Capture the cell that displays the provided text and extract its [X, Y] central coordinate. 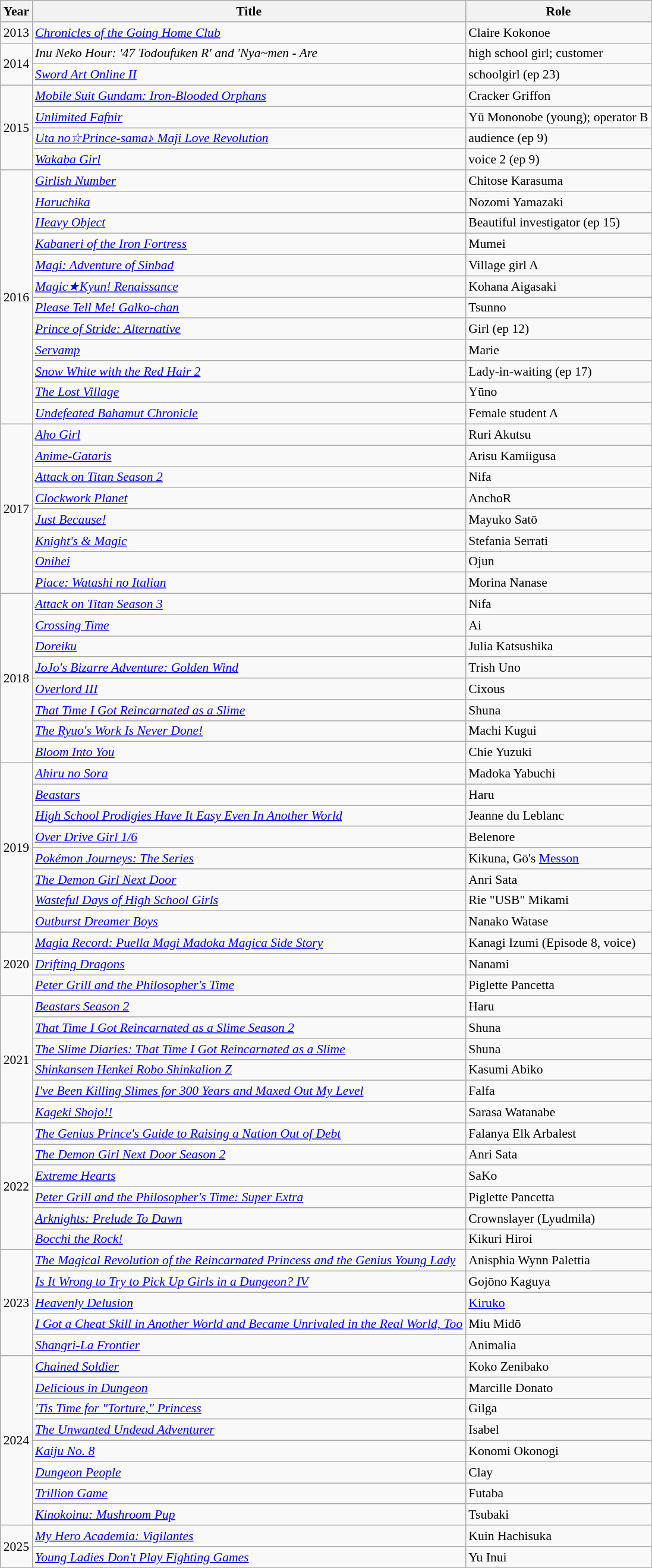
That Time I Got Reincarnated as a Slime Season 2 [248, 1028]
Kageki Shojo!! [248, 1113]
Kasumi Abiko [558, 1070]
The Lost Village [248, 392]
2021 [17, 1060]
Peter Grill and the Philosopher's Time [248, 985]
Onihei [248, 562]
'Tis Time for "Torture," Princess [248, 1409]
Role [558, 11]
The Genius Prince's Guide to Raising a Nation Out of Debt [248, 1134]
Julia Katsushika [558, 647]
Falfa [558, 1091]
Kikuna, Gō's Messon [558, 858]
Bloom Into You [248, 752]
Piace: Watashi no Italian [248, 583]
Magi: Adventure of Sinbad [248, 266]
Please Tell Me! Galko-chan [248, 308]
Trish Uno [558, 668]
Machi Kugui [558, 731]
Kuin Hachisuka [558, 1536]
The Demon Girl Next Door Season 2 [248, 1155]
Haruchika [248, 202]
Wasteful Days of High School Girls [248, 901]
Sword Art Online II [248, 75]
Chie Yuzuki [558, 752]
Cixous [558, 689]
I've Been Killing Slimes for 300 Years and Maxed Out My Level [248, 1091]
Peter Grill and the Philosopher's Time: Super Extra [248, 1197]
That Time I Got Reincarnated as a Slime [248, 710]
Ojun [558, 562]
Kaiju No. 8 [248, 1451]
Jeanne du Leblanc [558, 816]
Extreme Hearts [248, 1176]
2017 [17, 509]
Outburst Dreamer Boys [248, 922]
2014 [17, 64]
Attack on Titan Season 2 [248, 477]
The Unwanted Undead Adventurer [248, 1430]
Year [17, 11]
audience (ep 9) [558, 138]
Just Because! [248, 519]
Chitose Karasuma [558, 181]
2023 [17, 1303]
Kiruko [558, 1303]
AnchoR [558, 499]
Ai [558, 625]
Lady-in-waiting (ep 17) [558, 371]
Undefeated Bahamut Chronicle [248, 414]
Anime-Gataris [248, 456]
schoolgirl (ep 23) [558, 75]
2015 [17, 128]
Nanami [558, 964]
The Magical Revolution of the Reincarnated Princess and the Genius Young Lady [248, 1261]
Miu Midō [558, 1324]
Konomi Okonogi [558, 1451]
Futaba [558, 1494]
Rie "USB" Mikami [558, 901]
Chained Soldier [248, 1367]
Heavenly Delusion [248, 1303]
2018 [17, 679]
Mumei [558, 244]
Yū Mononobe (young); operator B [558, 117]
Girl (ep 12) [558, 329]
Dungeon People [248, 1472]
Uta no☆Prince-sama♪ Maji Love Revolution [248, 138]
2013 [17, 33]
Girlish Number [248, 181]
The Slime Diaries: That Time I Got Reincarnated as a Slime [248, 1049]
Isabel [558, 1430]
2024 [17, 1441]
Kanagi Izumi (Episode 8, voice) [558, 943]
Koko Zenibako [558, 1367]
Marie [558, 350]
Wakaba Girl [248, 160]
Pokémon Journeys: The Series [248, 858]
Is It Wrong to Try to Pick Up Girls in a Dungeon? IV [248, 1282]
Tsunno [558, 308]
Morina Nanase [558, 583]
The Ryuo's Work Is Never Done! [248, 731]
Clockwork Planet [248, 499]
Arknights: Prelude To Dawn [248, 1218]
Cracker Griffon [558, 96]
Attack on Titan Season 3 [248, 604]
Kinokoinu: Mushroom Pup [248, 1515]
High School Prodigies Have It Easy Even In Another World [248, 816]
Kikuri Hiroi [558, 1239]
voice 2 (ep 9) [558, 160]
Mobile Suit Gundam: Iron-Blooded Orphans [248, 96]
Arisu Kamiigusa [558, 456]
Heavy Object [248, 223]
Overlord III [248, 689]
Sarasa Watanabe [558, 1113]
Inu Neko Hour: '47 Todoufuken R' and 'Nya~men - Are [248, 53]
Shangri-La Frontier [248, 1346]
Crossing Time [248, 625]
Anisphia Wynn Palettia [558, 1261]
Animalia [558, 1346]
My Hero Academia: Vigilantes [248, 1536]
Young Ladies Don't Play Fighting Games [248, 1557]
Kabaneri of the Iron Fortress [248, 244]
The Demon Girl Next Door [248, 880]
Kohana Aigasaki [558, 286]
Servamp [248, 350]
Doreiku [248, 647]
Knight's & Magic [248, 541]
Madoka Yabuchi [558, 774]
Mayuko Satō [558, 519]
JoJo's Bizarre Adventure: Golden Wind [248, 668]
Belenore [558, 837]
Tsubaki [558, 1515]
Stefania Serrati [558, 541]
2019 [17, 848]
I Got a Cheat Skill in Another World and Became Unrivaled in the Real World, Too [248, 1324]
Beautiful investigator (ep 15) [558, 223]
Female student A [558, 414]
Trillion Game [248, 1494]
Delicious in Dungeon [248, 1388]
Prince of Stride: Alternative [248, 329]
Beastars Season 2 [248, 1007]
Drifting Dragons [248, 964]
Gojōno Kaguya [558, 1282]
Magic★Kyun! Renaissance [248, 286]
2016 [17, 297]
SaKo [558, 1176]
Ruri Akutsu [558, 435]
Unlimited Fafnir [248, 117]
Crownslayer (Lyudmila) [558, 1218]
high school girl; customer [558, 53]
Gilga [558, 1409]
Beastars [248, 795]
Nozomi Yamazaki [558, 202]
Aho Girl [248, 435]
Yu Inui [558, 1557]
Yūno [558, 392]
Nanako Watase [558, 922]
Title [248, 11]
Bocchi the Rock! [248, 1239]
Magia Record: Puella Magi Madoka Magica Side Story [248, 943]
2025 [17, 1547]
Marcille Donato [558, 1388]
Clay [558, 1472]
Falanya Elk Arbalest [558, 1134]
Claire Kokonoe [558, 33]
2020 [17, 964]
Chronicles of the Going Home Club [248, 33]
Village girl A [558, 266]
Snow White with the Red Hair 2 [248, 371]
2022 [17, 1186]
Shinkansen Henkei Robo Shinkalion Z [248, 1070]
Ahiru no Sora [248, 774]
Over Drive Girl 1/6 [248, 837]
